Extract the [x, y] coordinate from the center of the cell holding the provided text.  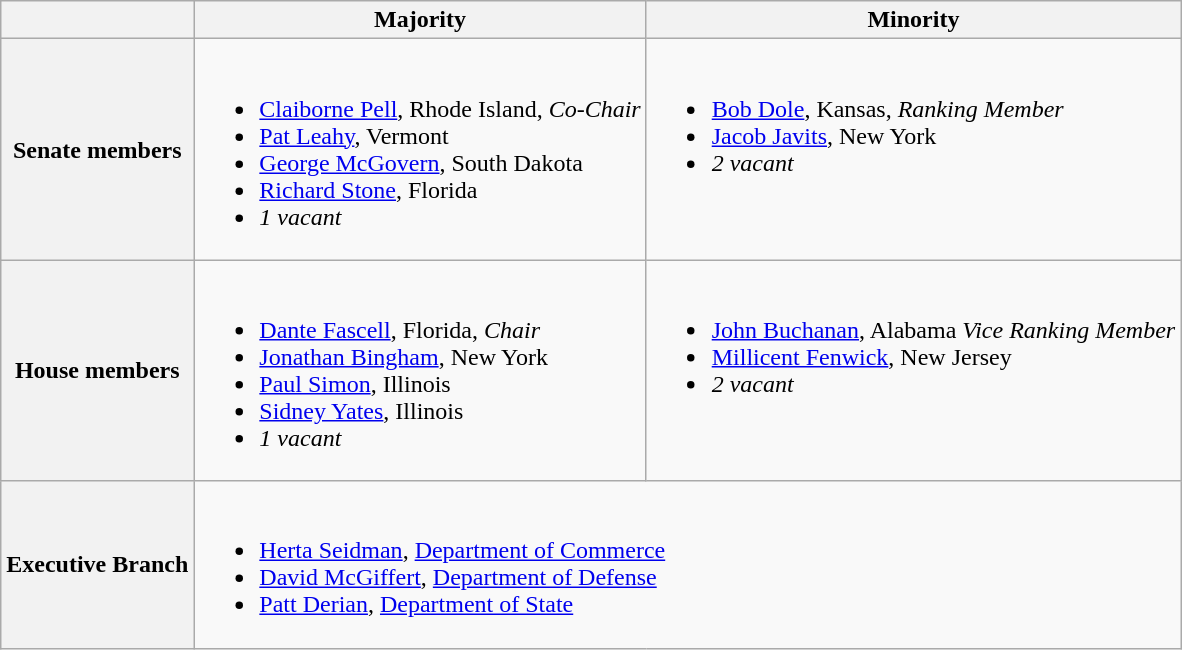
Senate members [98, 150]
Claiborne Pell, Rhode Island, Co-ChairPat Leahy, VermontGeorge McGovern, South DakotaRichard Stone, Florida1 vacant [420, 150]
Herta Seidman, Department of CommerceDavid McGiffert, Department of DefensePatt Derian, Department of State [688, 564]
John Buchanan, Alabama Vice Ranking MemberMillicent Fenwick, New Jersey2 vacant [913, 370]
Bob Dole, Kansas, Ranking MemberJacob Javits, New York2 vacant [913, 150]
Majority [420, 20]
Minority [913, 20]
Dante Fascell, Florida, ChairJonathan Bingham, New YorkPaul Simon, IllinoisSidney Yates, Illinois1 vacant [420, 370]
Executive Branch [98, 564]
House members [98, 370]
